Find where the given text appears and provide that cell's center as (x, y) coordinate. 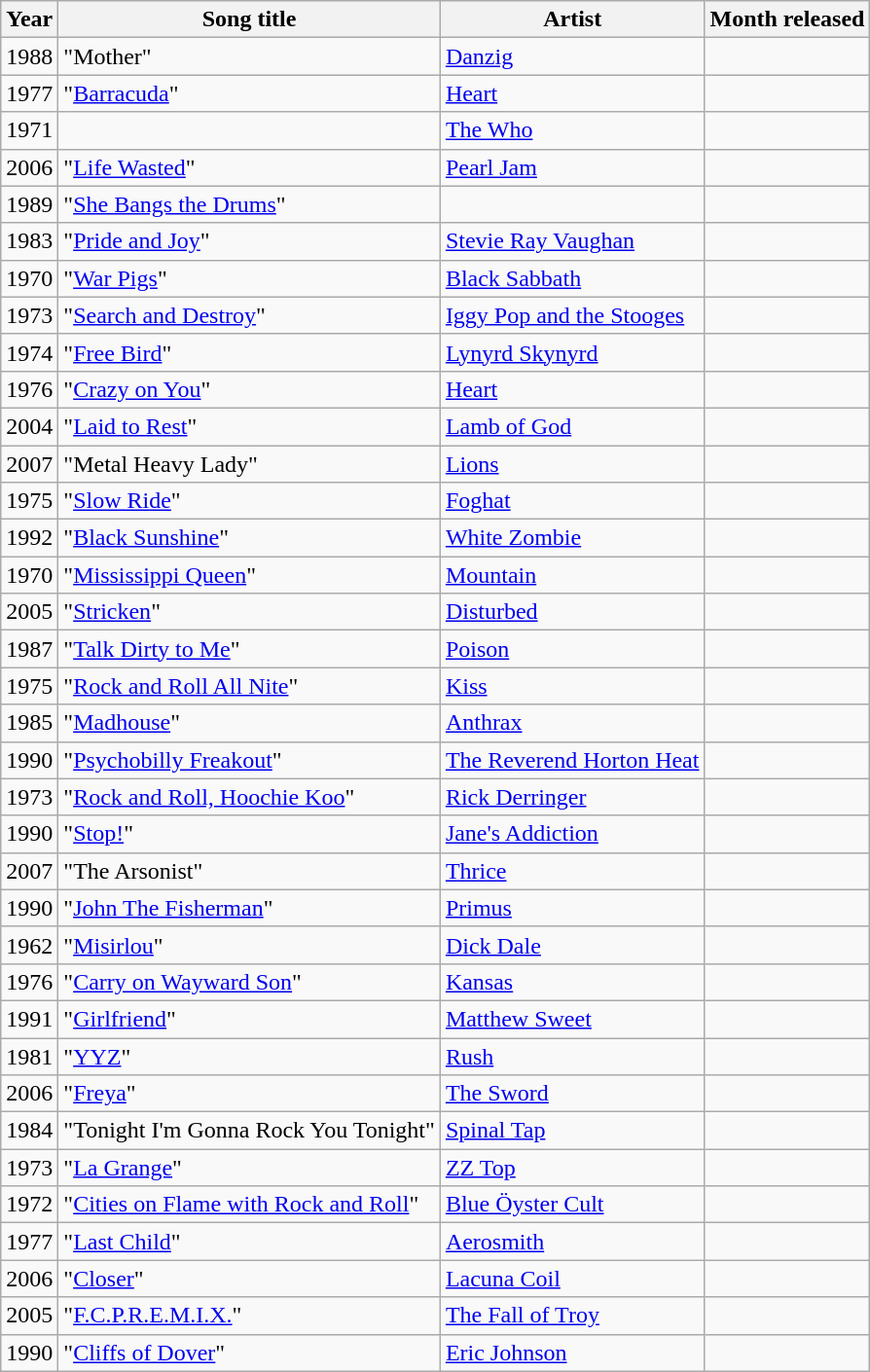
"Pride and Joy" (249, 241)
1981 (29, 1056)
"Black Sunshine" (249, 538)
Stevie Ray Vaughan (572, 241)
"Misirlou" (249, 945)
"Laid to Rest" (249, 426)
1987 (29, 649)
Poison (572, 649)
"The Arsonist" (249, 871)
"Last Child" (249, 1242)
"La Grange" (249, 1168)
"She Bangs the Drums" (249, 204)
"Mother" (249, 56)
"Psychobilly Freakout" (249, 760)
"Girlfriend" (249, 1019)
"Search and Destroy" (249, 315)
Pearl Jam (572, 167)
1988 (29, 56)
The Sword (572, 1094)
"Closer" (249, 1279)
Mountain (572, 575)
1984 (29, 1131)
Kansas (572, 982)
Year (29, 19)
2004 (29, 426)
"Carry on Wayward Son" (249, 982)
1972 (29, 1205)
Rick Derringer (572, 797)
Dick Dale (572, 945)
Iggy Pop and the Stooges (572, 315)
1983 (29, 241)
"Metal Heavy Lady" (249, 464)
"John The Fisherman" (249, 908)
The Reverend Horton Heat (572, 760)
"Slow Ride" (249, 501)
Blue Öyster Cult (572, 1205)
The Who (572, 130)
Song title (249, 19)
Artist (572, 19)
Rush (572, 1056)
Month released (787, 19)
"Freya" (249, 1094)
"Rock and Roll, Hoochie Koo" (249, 797)
"Cliffs of Dover" (249, 1353)
"Madhouse" (249, 723)
The Fall of Troy (572, 1316)
"Crazy on You" (249, 389)
"Mississippi Queen" (249, 575)
Jane's Addiction (572, 834)
Matthew Sweet (572, 1019)
"Stricken" (249, 612)
1991 (29, 1019)
"YYZ" (249, 1056)
Lacuna Coil (572, 1279)
"Barracuda" (249, 93)
"Talk Dirty to Me" (249, 649)
Anthrax (572, 723)
"Cities on Flame with Rock and Roll" (249, 1205)
Lynyrd Skynyrd (572, 352)
Lions (572, 464)
"Rock and Roll All Nite" (249, 686)
White Zombie (572, 538)
1985 (29, 723)
1989 (29, 204)
"War Pigs" (249, 278)
Black Sabbath (572, 278)
"Free Bird" (249, 352)
Primus (572, 908)
1992 (29, 538)
1974 (29, 352)
1971 (29, 130)
"Stop!" (249, 834)
Lamb of God (572, 426)
"Tonight I'm Gonna Rock You Tonight" (249, 1131)
ZZ Top (572, 1168)
Thrice (572, 871)
Aerosmith (572, 1242)
1962 (29, 945)
Danzig (572, 56)
Foghat (572, 501)
Eric Johnson (572, 1353)
Spinal Tap (572, 1131)
Kiss (572, 686)
"Life Wasted" (249, 167)
Disturbed (572, 612)
"F.C.P.R.E.M.I.X." (249, 1316)
